Search for the cell housing the specified text and yield its (x, y) center coordinate. 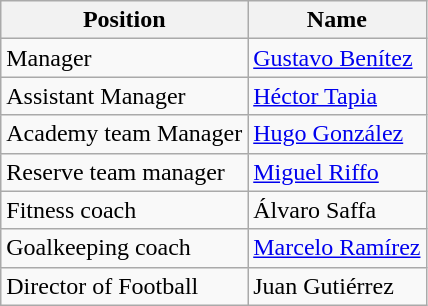
Name (337, 20)
Héctor Tapia (337, 96)
Assistant Manager (124, 96)
Hugo González (337, 134)
Academy team Manager (124, 134)
Position (124, 20)
Gustavo Benítez (337, 58)
Director of Football (124, 286)
Marcelo Ramírez (337, 248)
Juan Gutiérrez (337, 286)
Manager (124, 58)
Álvaro Saffa (337, 210)
Reserve team manager (124, 172)
Fitness coach (124, 210)
Goalkeeping coach (124, 248)
Miguel Riffo (337, 172)
